For the text-containing cell, return its midpoint in (X, Y) coordinate format. 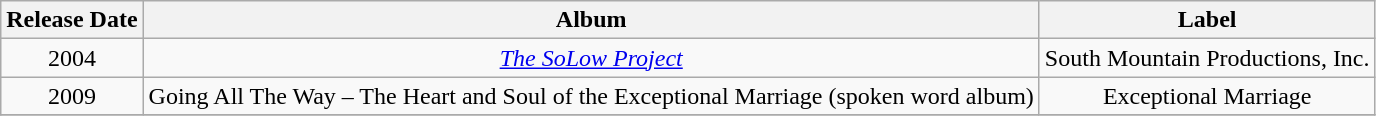
Label (1207, 20)
2009 (72, 96)
2004 (72, 58)
The SoLow Project (591, 58)
South Mountain Productions, Inc. (1207, 58)
Going All The Way – The Heart and Soul of the Exceptional Marriage (spoken word album) (591, 96)
Release Date (72, 20)
Album (591, 20)
Exceptional Marriage (1207, 96)
